Determine the (X, Y) coordinate at the center of the cell enclosing the given text.  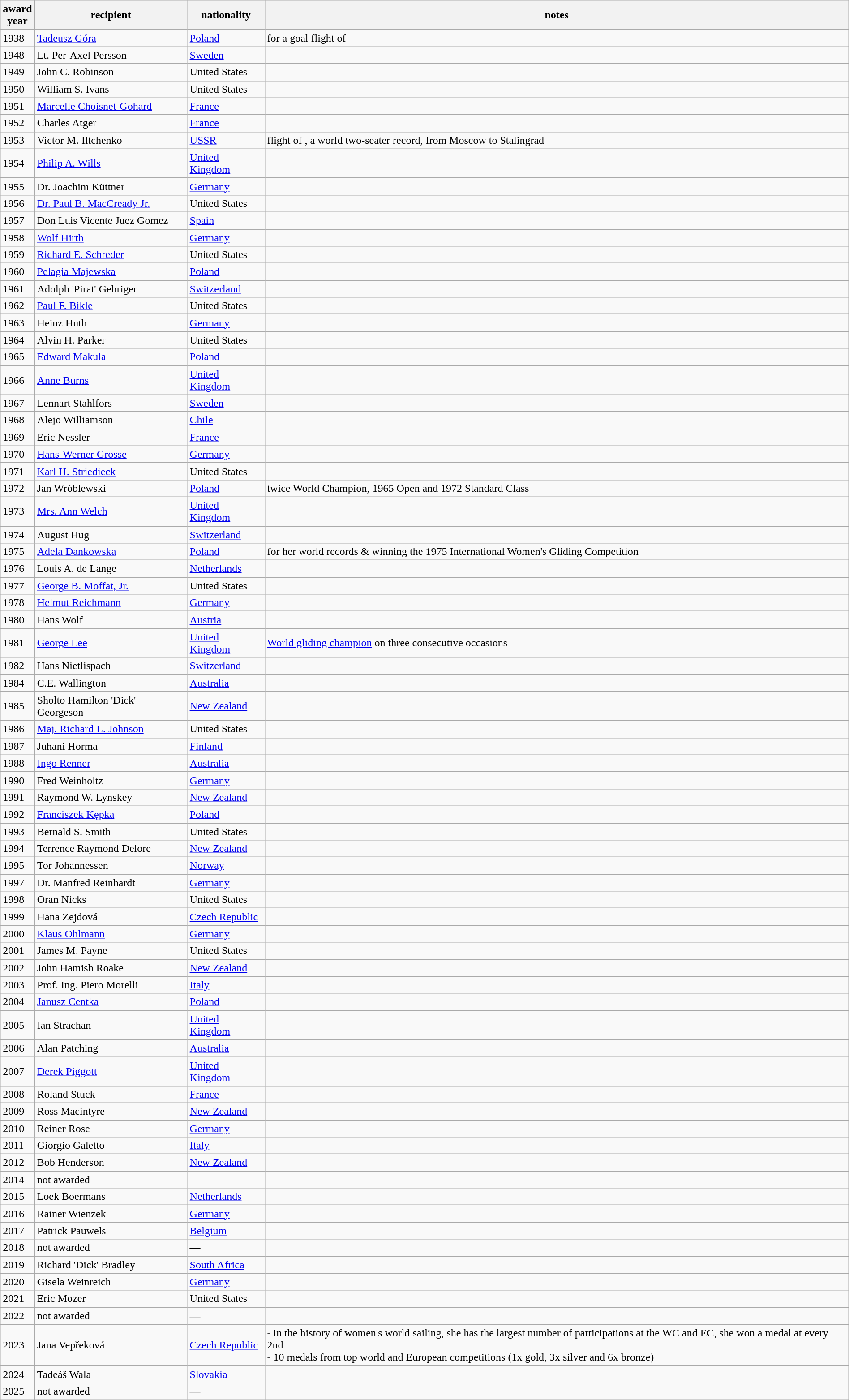
Louis A. de Lange (111, 569)
Janusz Centka (111, 1002)
1954 (17, 163)
Raymond W. Lynskey (111, 797)
2016 (17, 1214)
2012 (17, 1163)
Don Luis Vicente Juez Gomez (111, 220)
1956 (17, 203)
1960 (17, 272)
2019 (17, 1265)
2020 (17, 1282)
1964 (17, 340)
Fred Weinholtz (111, 780)
Austria (226, 620)
recipient (111, 15)
Alvin H. Parker (111, 340)
1984 (17, 683)
Ian Strachan (111, 1025)
2000 (17, 934)
Dr. Paul B. MacCready Jr. (111, 203)
1998 (17, 900)
Finland (226, 746)
Bob Henderson (111, 1163)
1957 (17, 220)
notes (557, 15)
1985 (17, 706)
Anne Burns (111, 380)
1972 (17, 488)
Alejo Williamson (111, 420)
2023 (17, 1345)
Pelagia Majewska (111, 272)
Sholto Hamilton 'Dick' Georgeson (111, 706)
1962 (17, 306)
Belgium (226, 1231)
John C. Robinson (111, 72)
1952 (17, 123)
1978 (17, 603)
George Lee (111, 643)
Richard E. Schreder (111, 255)
1938 (17, 38)
South Africa (226, 1265)
Maj. Richard L. Johnson (111, 729)
1980 (17, 620)
USSR (226, 140)
1987 (17, 746)
Edward Makula (111, 357)
2010 (17, 1128)
1975 (17, 552)
Hans-Werner Grosse (111, 454)
1969 (17, 437)
Heinz Huth (111, 323)
Spain (226, 220)
Victor M. Iltchenko (111, 140)
1951 (17, 106)
Wolf Hirth (111, 238)
2003 (17, 985)
Adolph 'Pirat' Gehriger (111, 289)
1992 (17, 814)
Gisela Weinreich (111, 1282)
1991 (17, 797)
Marcelle Choisnet-Gohard (111, 106)
1955 (17, 186)
Patrick Pauwels (111, 1231)
2001 (17, 951)
Norway (226, 866)
Hans Wolf (111, 620)
Hans Nietlispach (111, 666)
1994 (17, 849)
Jan Wróblewski (111, 488)
2014 (17, 1180)
Eric Mozer (111, 1299)
August Hug (111, 534)
Lt. Per-Axel Persson (111, 55)
1993 (17, 832)
William S. Ivans (111, 89)
Bernald S. Smith (111, 832)
Prof. Ing. Piero Morelli (111, 985)
Helmut Reichmann (111, 603)
Tadeáš Wala (111, 1374)
Dr. Joachim Küttner (111, 186)
Ingo Renner (111, 763)
Reiner Rose (111, 1128)
Roland Stuck (111, 1094)
John Hamish Roake (111, 968)
1974 (17, 534)
2006 (17, 1048)
flight of , a world two-seater record, from Moscow to Stalingrad (557, 140)
for a goal flight of (557, 38)
awardyear (17, 15)
2022 (17, 1316)
Terrence Raymond Delore (111, 849)
2015 (17, 1197)
Tor Johannessen (111, 866)
2004 (17, 1002)
nationality (226, 15)
1963 (17, 323)
Mrs. Ann Welch (111, 511)
2005 (17, 1025)
1953 (17, 140)
1948 (17, 55)
Dr. Manfred Reinhardt (111, 883)
Giorgio Galetto (111, 1146)
1977 (17, 586)
Eric Nessler (111, 437)
Franciszek Kępka (111, 814)
2009 (17, 1111)
2018 (17, 1248)
1959 (17, 255)
1981 (17, 643)
Philip A. Wills (111, 163)
Richard 'Dick' Bradley (111, 1265)
2011 (17, 1146)
Derek Piggott (111, 1071)
1967 (17, 403)
twice World Champion, 1965 Open and 1972 Standard Class (557, 488)
Juhani Horma (111, 746)
1970 (17, 454)
Tadeusz Góra (111, 38)
C.E. Wallington (111, 683)
Chile (226, 420)
1949 (17, 72)
James M. Payne (111, 951)
Karl H. Striedieck (111, 471)
1982 (17, 666)
1950 (17, 89)
1965 (17, 357)
1973 (17, 511)
1988 (17, 763)
1997 (17, 883)
Oran Nicks (111, 900)
Rainer Wienzek (111, 1214)
Adela Dankowska (111, 552)
1966 (17, 380)
2017 (17, 1231)
for her world records & winning the 1975 International Women's Gliding Competition (557, 552)
2002 (17, 968)
1990 (17, 780)
1961 (17, 289)
Charles Atger (111, 123)
Loek Boermans (111, 1197)
1986 (17, 729)
1958 (17, 238)
1976 (17, 569)
2021 (17, 1299)
Paul F. Bikle (111, 306)
Ross Macintyre (111, 1111)
1995 (17, 866)
George B. Moffat, Jr. (111, 586)
1999 (17, 917)
World gliding champion on three consecutive occasions (557, 643)
2008 (17, 1094)
Lennart Stahlfors (111, 403)
1971 (17, 471)
Slovakia (226, 1374)
Jana Vepřeková (111, 1345)
2025 (17, 1391)
1968 (17, 420)
2007 (17, 1071)
Klaus Ohlmann (111, 934)
Alan Patching (111, 1048)
2024 (17, 1374)
Hana Zejdová (111, 917)
